From the cell containing the given text, extract its center point as [X, Y] coordinate. 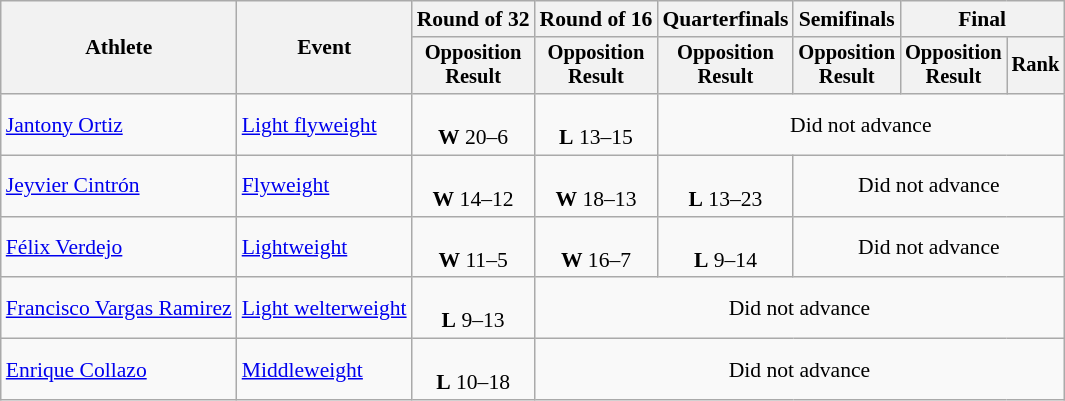
W 18–13 [596, 186]
Lightweight [324, 248]
Rank [1036, 66]
Middleweight [324, 370]
W 16–7 [596, 248]
Event [324, 48]
W 20–6 [474, 124]
Light flyweight [324, 124]
L 10–18 [474, 370]
W 11–5 [474, 248]
Final [982, 19]
Jantony Ortiz [119, 124]
Light welterweight [324, 308]
Francisco Vargas Ramirez [119, 308]
Round of 16 [596, 19]
Jeyvier Cintrón [119, 186]
Flyweight [324, 186]
W 14–12 [474, 186]
Round of 32 [474, 19]
L 13–23 [725, 186]
Félix Verdejo [119, 248]
Athlete [119, 48]
L 9–13 [474, 308]
Semifinals [846, 19]
L 13–15 [596, 124]
Quarterfinals [725, 19]
L 9–14 [725, 248]
Enrique Collazo [119, 370]
